Output the (X, Y) coordinate of the center of the cell containing the given text.  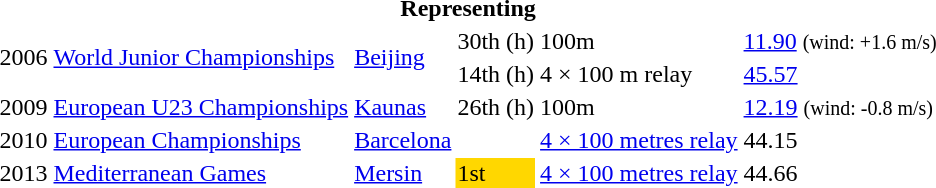
30th (h) (496, 41)
26th (h) (496, 107)
14th (h) (496, 74)
European Championships (201, 140)
1st (496, 173)
Barcelona (403, 140)
Beijing (403, 58)
World Junior Championships (201, 58)
Mersin (403, 173)
Mediterranean Games (201, 173)
Kaunas (403, 107)
4 × 100 m relay (639, 74)
European U23 Championships (201, 107)
